Return [x, y] of the center of cell containing provided text 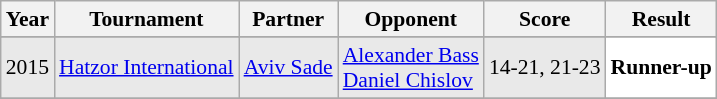
Aviv Sade [288, 68]
Alexander Bass Daniel Chislov [411, 68]
Opponent [411, 19]
Runner-up [662, 68]
Year [28, 19]
Score [545, 19]
Partner [288, 19]
14-21, 21-23 [545, 68]
2015 [28, 68]
Result [662, 19]
Tournament [146, 19]
Hatzor International [146, 68]
